Find where the given text appears and provide that cell's center as (X, Y) coordinate. 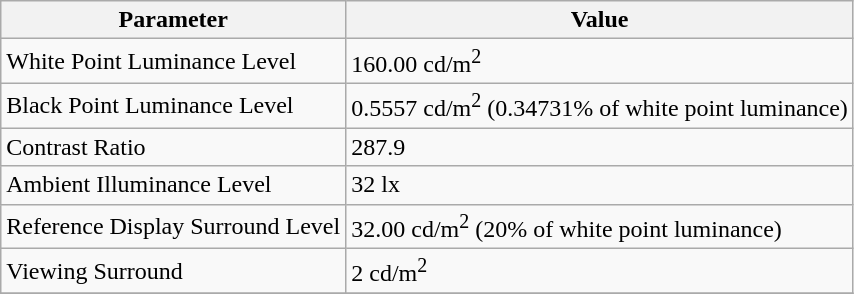
Black Point Luminance Level (174, 106)
Parameter (174, 20)
Value (600, 20)
Contrast Ratio (174, 147)
32.00 cd/m2 (20% of white point luminance) (600, 226)
0.5557 cd/m2 (0.34731% of white point luminance) (600, 106)
287.9 (600, 147)
Ambient Illuminance Level (174, 185)
32 lx (600, 185)
2 cd/m2 (600, 272)
Viewing Surround (174, 272)
160.00 cd/m2 (600, 62)
Reference Display Surround Level (174, 226)
White Point Luminance Level (174, 62)
